Find where the given text appears and provide that cell's center as [x, y] coordinate. 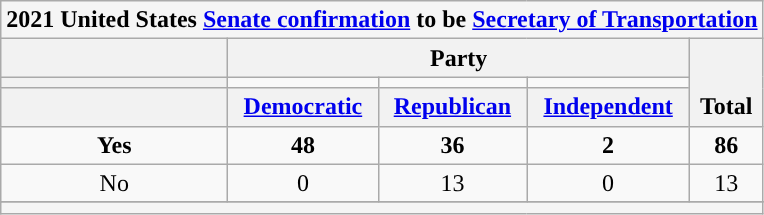
Total [726, 82]
Democratic [303, 107]
2 [608, 145]
2021 United States Senate confirmation to be Secretary of Transportation [382, 20]
Party [459, 58]
36 [452, 145]
Independent [608, 107]
Yes [114, 145]
86 [726, 145]
48 [303, 145]
Republican [452, 107]
No [114, 183]
